Find where the given text appears and provide that cell's center as [x, y] coordinate. 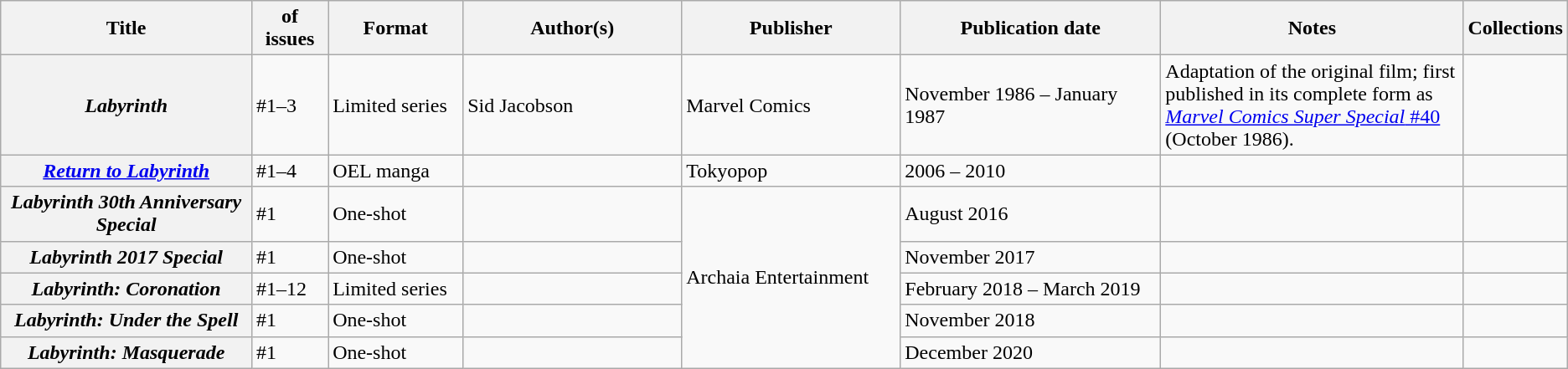
Adaptation of the original film; first published in its complete form as Marvel Comics Super Special #40 (October 1986). [1312, 105]
December 2020 [1030, 352]
Title [126, 28]
Marvel Comics [791, 105]
Labyrinth [126, 105]
Labyrinth 30th Anniversary Special [126, 214]
Labyrinth: Coronation [126, 289]
February 2018 – March 2019 [1030, 289]
#1–4 [290, 171]
#1–12 [290, 289]
August 2016 [1030, 214]
Labyrinth 2017 Special [126, 257]
#1–3 [290, 105]
Archaia Entertainment [791, 278]
Author(s) [573, 28]
November 2018 [1030, 320]
Format [395, 28]
OEL manga [395, 171]
Publication date [1030, 28]
Tokyopop [791, 171]
November 2017 [1030, 257]
Publisher [791, 28]
of issues [290, 28]
Sid Jacobson [573, 105]
Labyrinth: Under the Spell [126, 320]
Notes [1312, 28]
Collections [1515, 28]
Labyrinth: Masquerade [126, 352]
November 1986 – January 1987 [1030, 105]
Return to Labyrinth [126, 171]
2006 – 2010 [1030, 171]
